Search for the cell housing the specified text and yield its [X, Y] center coordinate. 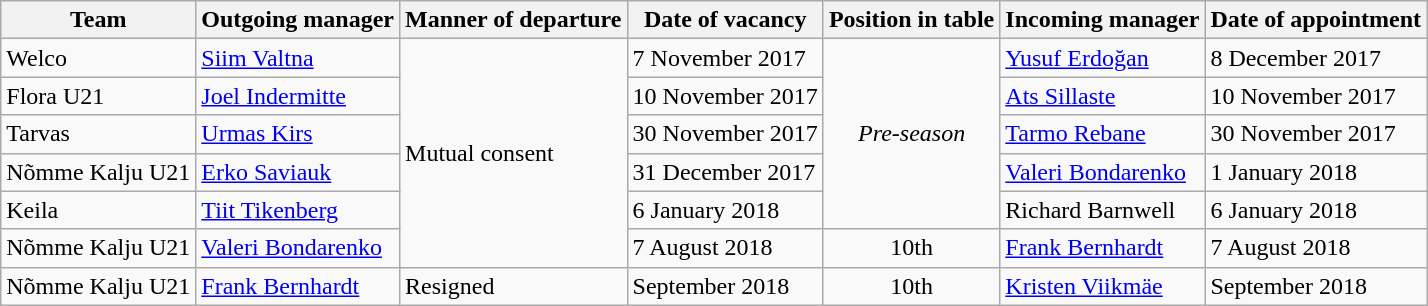
Tarmo Rebane [1102, 134]
Resigned [514, 286]
Pre-season [911, 134]
Welco [98, 58]
Yusuf Erdoğan [1102, 58]
Team [98, 20]
Joel Indermitte [298, 96]
Date of vacancy [725, 20]
1 January 2018 [1316, 172]
Keila [98, 210]
Flora U21 [98, 96]
Manner of departure [514, 20]
31 December 2017 [725, 172]
Erko Saviauk [298, 172]
Mutual consent [514, 153]
Siim Valtna [298, 58]
Tarvas [98, 134]
Outgoing manager [298, 20]
8 December 2017 [1316, 58]
Position in table [911, 20]
Ats Sillaste [1102, 96]
Tiit Tikenberg [298, 210]
Kristen Viikmäe [1102, 286]
Incoming manager [1102, 20]
7 November 2017 [725, 58]
Richard Barnwell [1102, 210]
Urmas Kirs [298, 134]
Date of appointment [1316, 20]
